Detect which cell encompasses the target text, then output its (X, Y) center coordinate. 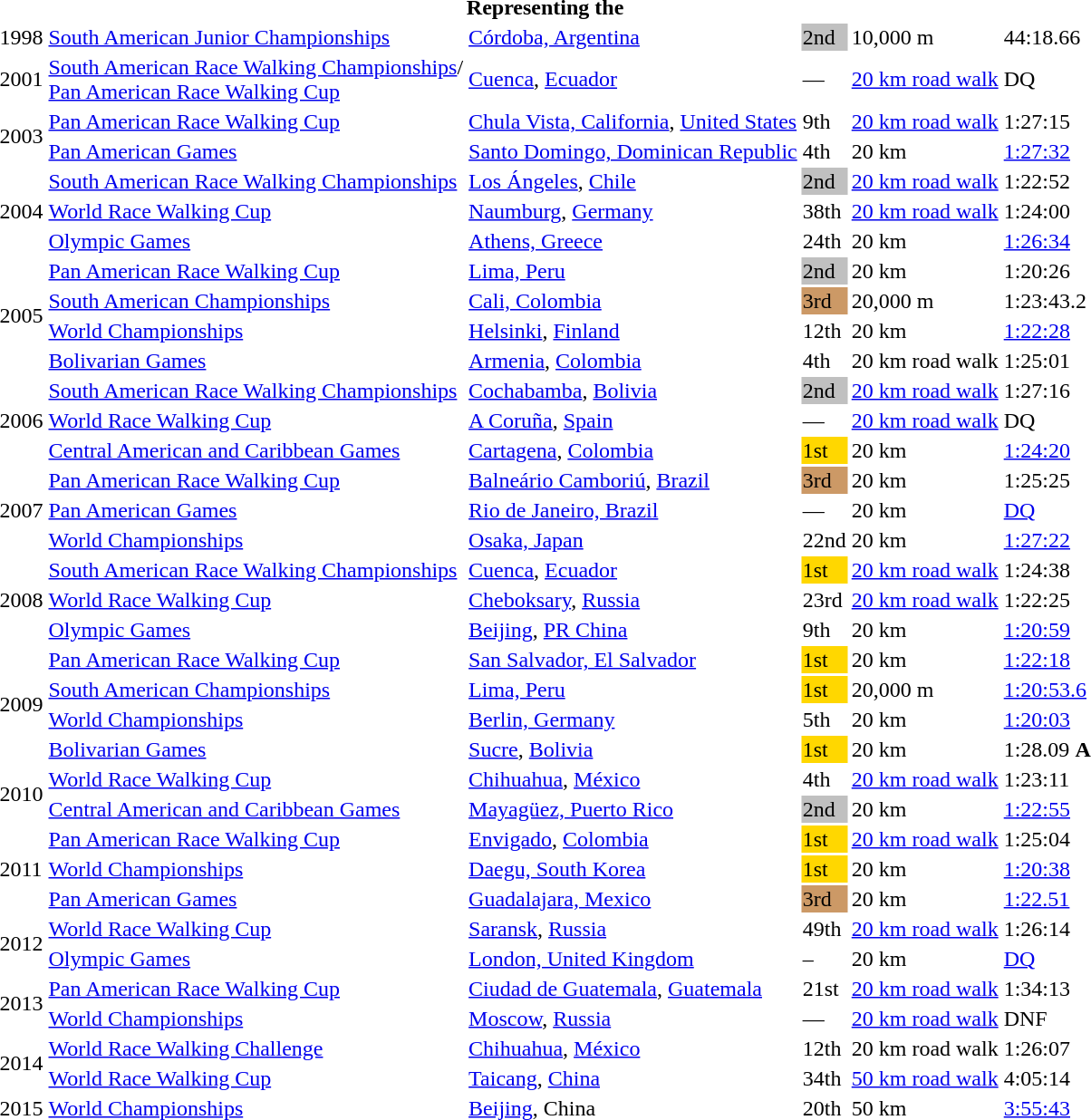
Beijing, PR China (633, 630)
Taicang, China (633, 1078)
Los Ángeles, Chile (633, 181)
Moscow, Russia (633, 1019)
Osaka, Japan (633, 540)
South American Junior Championships (256, 37)
21st (825, 989)
Cali, Colombia (633, 301)
Helsinki, Finland (633, 331)
Chula Vista, California, United States (633, 121)
23rd (825, 600)
10,000 m (924, 37)
Daegu, South Korea (633, 869)
Córdoba, Argentina (633, 37)
Naumburg, Germany (633, 211)
34th (825, 1078)
Armenia, Colombia (633, 361)
World Race Walking Challenge (256, 1048)
24th (825, 241)
Santo Domingo, Dominican Republic (633, 151)
San Salvador, El Salvador (633, 660)
Saransk, Russia (633, 929)
London, United Kingdom (633, 959)
Ciudad de Guatemala, Guatemala (633, 989)
A Coruña, Spain (633, 420)
50 km road walk (924, 1078)
Cartagena, Colombia (633, 450)
Guadalajara, Mexico (633, 899)
22nd (825, 540)
5th (825, 719)
South American Race Walking Championships/ Pan American Race Walking Cup (256, 80)
Envigado, Colombia (633, 839)
Balneário Camboriú, Brazil (633, 480)
– (825, 959)
Rio de Janeiro, Brazil (633, 510)
Mayagüez, Puerto Rico (633, 809)
Sucre, Bolivia (633, 749)
49th (825, 929)
Berlin, Germany (633, 719)
38th (825, 211)
Athens, Greece (633, 241)
Cheboksary, Russia (633, 600)
Cochabamba, Bolivia (633, 391)
